Return the (x, y) coordinate for the center point of the cell that contains the specified text.  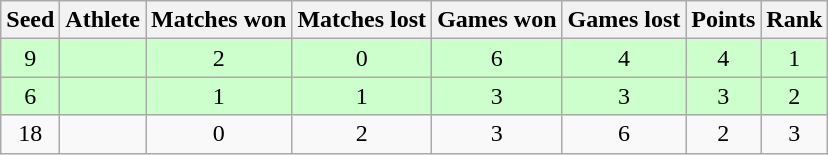
9 (30, 58)
Matches won (219, 20)
Seed (30, 20)
Athlete (103, 20)
Rank (794, 20)
Points (724, 20)
18 (30, 134)
Games lost (624, 20)
Games won (497, 20)
Matches lost (362, 20)
